Output the [X, Y] coordinate of the center of the cell containing the given text.  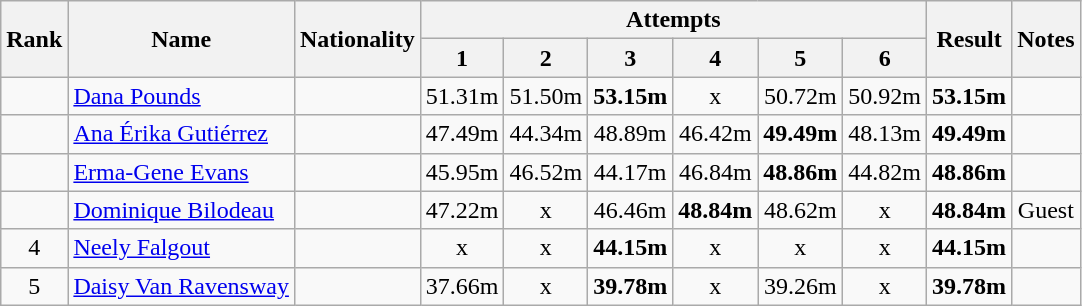
50.72m [800, 96]
Daisy Van Ravensway [182, 286]
46.46m [630, 210]
Neely Falgout [182, 248]
48.89m [630, 134]
Nationality [357, 39]
39.26m [800, 286]
46.52m [546, 172]
48.13m [885, 134]
6 [885, 58]
47.49m [462, 134]
Erma-Gene Evans [182, 172]
3 [630, 58]
51.50m [546, 96]
47.22m [462, 210]
Rank [34, 39]
37.66m [462, 286]
Dominique Bilodeau [182, 210]
45.95m [462, 172]
Ana Érika Gutiérrez [182, 134]
46.42m [716, 134]
Name [182, 39]
50.92m [885, 96]
Notes [1046, 39]
2 [546, 58]
Dana Pounds [182, 96]
44.17m [630, 172]
Result [970, 39]
1 [462, 58]
44.82m [885, 172]
48.62m [800, 210]
46.84m [716, 172]
51.31m [462, 96]
Attempts [673, 20]
Guest [1046, 210]
44.34m [546, 134]
